Detect which cell encompasses the target text, then output its (x, y) center coordinate. 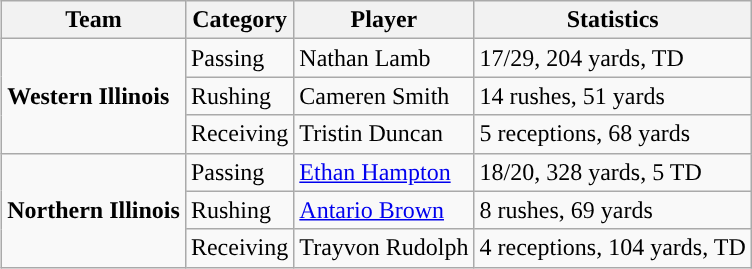
Nathan Lamb (384, 58)
Trayvon Rudolph (384, 248)
Statistics (612, 20)
Category (239, 20)
Ethan Hampton (384, 172)
Antario Brown (384, 210)
Team (94, 20)
5 receptions, 68 yards (612, 134)
18/20, 328 yards, 5 TD (612, 172)
Western Illinois (94, 96)
Tristin Duncan (384, 134)
4 receptions, 104 yards, TD (612, 248)
17/29, 204 yards, TD (612, 58)
Cameren Smith (384, 96)
Player (384, 20)
14 rushes, 51 yards (612, 96)
8 rushes, 69 yards (612, 210)
Northern Illinois (94, 210)
